Capture the cell that displays the provided text and extract its (X, Y) central coordinate. 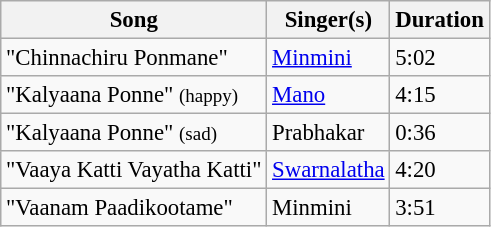
Singer(s) (328, 20)
Song (134, 20)
"Vaanam Paadikootame" (134, 208)
"Kalyaana Ponne" (sad) (134, 133)
"Kalyaana Ponne" (happy) (134, 95)
Duration (440, 20)
0:36 (440, 133)
Prabhakar (328, 133)
4:20 (440, 170)
5:02 (440, 58)
Mano (328, 95)
3:51 (440, 208)
4:15 (440, 95)
"Vaaya Katti Vayatha Katti" (134, 170)
"Chinnachiru Ponmane" (134, 58)
Swarnalatha (328, 170)
